Output the (X, Y) coordinate of the center of the cell containing the given text.  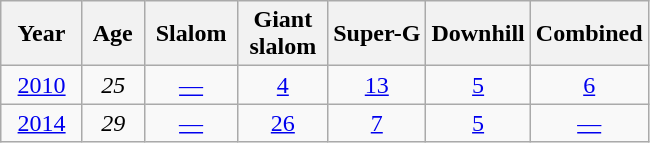
2014 (42, 123)
Year (42, 34)
Downhill (478, 34)
25 (113, 85)
Super-G (377, 34)
7 (377, 123)
26 (283, 123)
4 (283, 85)
13 (377, 85)
Age (113, 34)
29 (113, 123)
Combined (589, 34)
2010 (42, 85)
Slalom (191, 34)
6 (589, 85)
Giant slalom (283, 34)
